For the text-containing cell, return its midpoint in [X, Y] coordinate format. 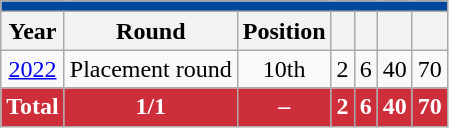
10th [284, 69]
2022 [33, 69]
Position [284, 31]
Total [33, 107]
– [284, 107]
Placement round [150, 69]
Year [33, 31]
Round [150, 31]
1/1 [150, 107]
